Scan for the cell matching the given text and deliver its (x, y) coordinate at center. 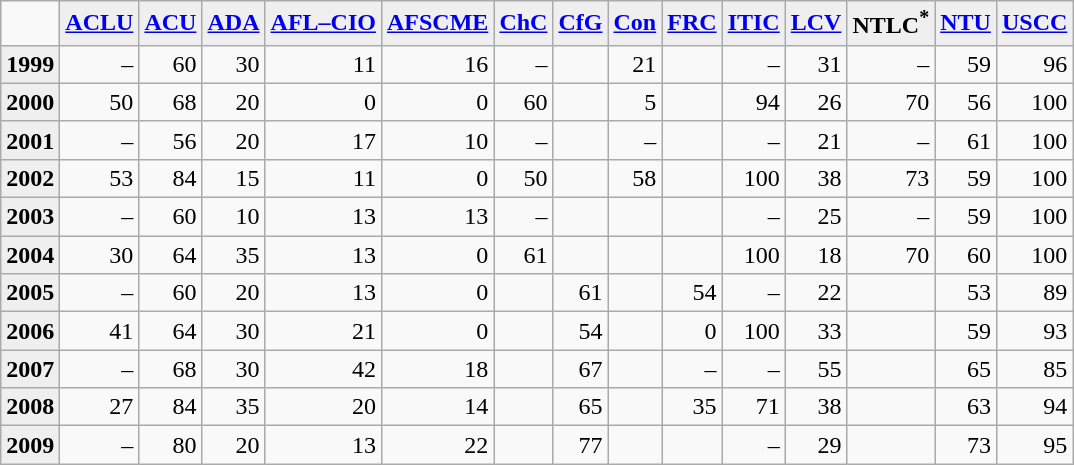
2008 (30, 407)
ACU (170, 24)
NTU (966, 24)
95 (1034, 445)
31 (816, 64)
1999 (30, 64)
55 (816, 369)
14 (437, 407)
96 (1034, 64)
AFSCME (437, 24)
AFL–CIO (323, 24)
93 (1034, 331)
33 (816, 331)
80 (170, 445)
2002 (30, 178)
ACLU (100, 24)
58 (635, 178)
5 (635, 102)
16 (437, 64)
17 (323, 140)
2003 (30, 217)
ITIC (754, 24)
2000 (30, 102)
2009 (30, 445)
ADA (234, 24)
FRC (692, 24)
26 (816, 102)
NTLC* (891, 24)
89 (1034, 293)
2007 (30, 369)
67 (580, 369)
LCV (816, 24)
USCC (1034, 24)
15 (234, 178)
71 (754, 407)
2001 (30, 140)
Con (635, 24)
2005 (30, 293)
63 (966, 407)
27 (100, 407)
2006 (30, 331)
CfG (580, 24)
41 (100, 331)
42 (323, 369)
29 (816, 445)
ChC (524, 24)
85 (1034, 369)
77 (580, 445)
2004 (30, 255)
25 (816, 217)
